Return the [X, Y] coordinate for the center point of the cell that contains the specified text.  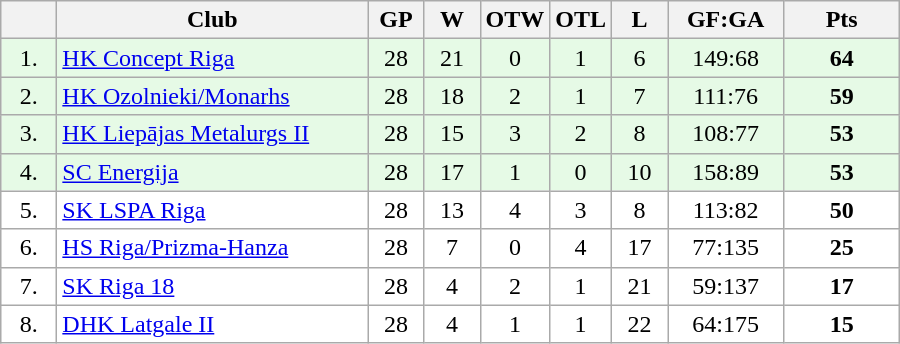
22 [640, 324]
OTL [581, 20]
DHK Latgale II [212, 324]
113:82 [726, 210]
HK Ozolnieki/Monarhs [212, 96]
HS Riga/Prizma-Hanza [212, 248]
SC Energija [212, 172]
2. [29, 96]
1. [29, 58]
7. [29, 286]
77:135 [726, 248]
6 [640, 58]
8. [29, 324]
SK LSPA Riga [212, 210]
OTW [515, 20]
4. [29, 172]
13 [452, 210]
L [640, 20]
18 [452, 96]
Pts [842, 20]
HK Concept Riga [212, 58]
5. [29, 210]
SK Riga 18 [212, 286]
64 [842, 58]
6. [29, 248]
149:68 [726, 58]
HK Liepājas Metalurgs II [212, 134]
108:77 [726, 134]
W [452, 20]
GF:GA [726, 20]
50 [842, 210]
59:137 [726, 286]
3. [29, 134]
GP [396, 20]
158:89 [726, 172]
111:76 [726, 96]
10 [640, 172]
Club [212, 20]
59 [842, 96]
25 [842, 248]
64:175 [726, 324]
